Return (X, Y) of the center of cell containing provided text 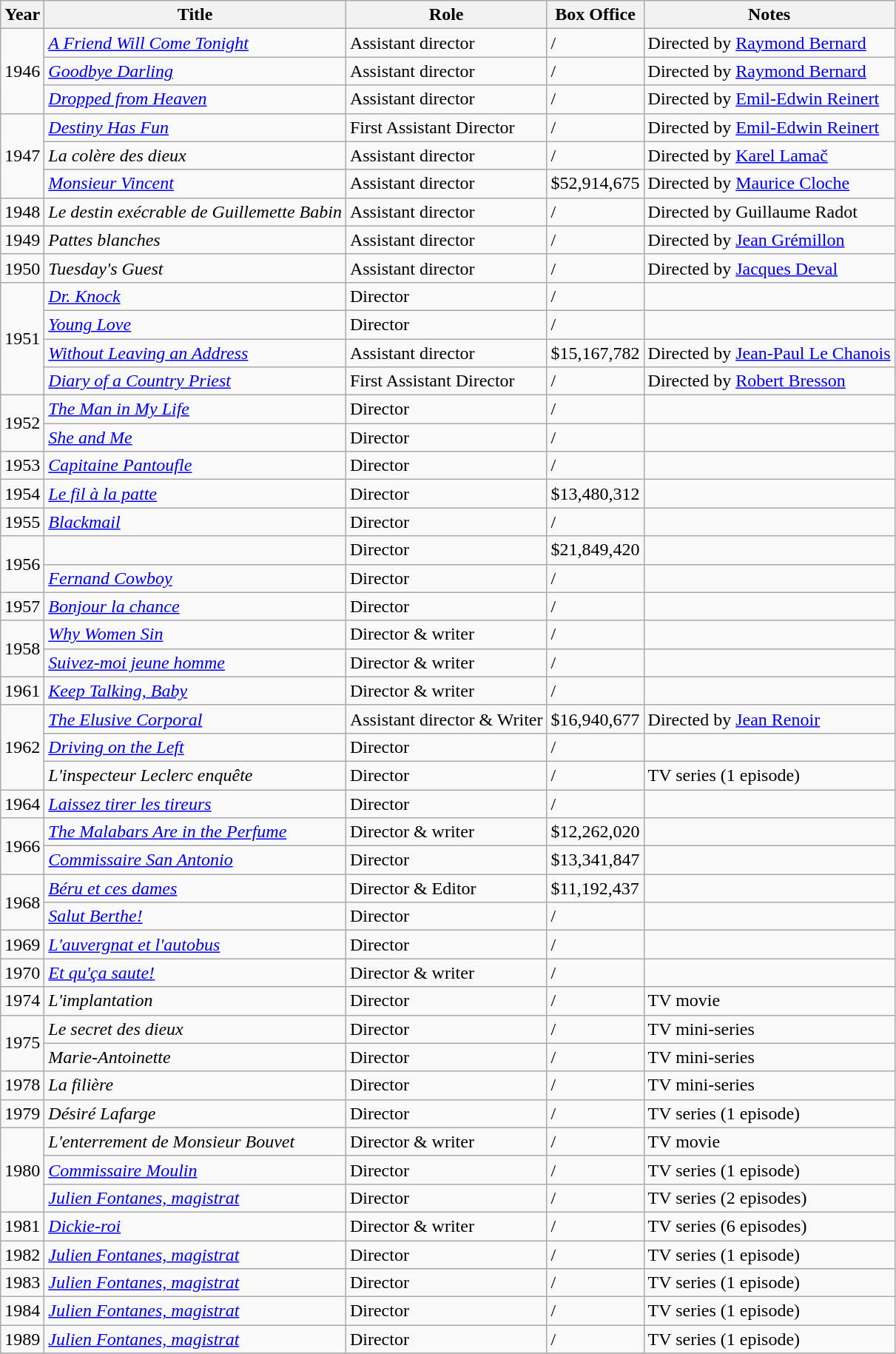
Diary of a Country Priest (195, 381)
Keep Talking, Baby (195, 691)
A Friend Will Come Tonight (195, 43)
L'implantation (195, 1001)
Box Office (595, 15)
$13,480,312 (595, 494)
Role (446, 15)
1951 (22, 338)
Monsieur Vincent (195, 184)
Directed by Karel Lamač (769, 155)
$15,167,782 (595, 353)
Commissaire Moulin (195, 1170)
1952 (22, 423)
Fernand Cowboy (195, 578)
Destiny Has Fun (195, 127)
1946 (22, 71)
1956 (22, 564)
1974 (22, 1001)
L'enterrement de Monsieur Bouvet (195, 1142)
Pattes blanches (195, 240)
Capitaine Pantoufle (195, 466)
1949 (22, 240)
Title (195, 15)
Dickie-roi (195, 1226)
Béru et ces dames (195, 888)
1955 (22, 522)
1958 (22, 648)
Why Women Sin (195, 634)
Without Leaving an Address (195, 353)
1953 (22, 466)
TV series (2 episodes) (769, 1198)
$52,914,675 (595, 184)
1968 (22, 902)
1969 (22, 945)
Directed by Maurice Cloche (769, 184)
Directed by Guillaume Radot (769, 212)
Le fil à la patte (195, 494)
Driving on the Left (195, 747)
1947 (22, 155)
La filière (195, 1085)
Commissaire San Antonio (195, 860)
Bonjour la chance (195, 606)
1950 (22, 268)
Assistant director & Writer (446, 719)
Tuesday's Guest (195, 268)
TV series (6 episodes) (769, 1226)
1975 (22, 1043)
Directed by Jean Grémillon (769, 240)
1983 (22, 1283)
Blackmail (195, 522)
The Malabars Are in the Perfume (195, 832)
Directed by Jean Renoir (769, 719)
Directed by Jean-Paul Le Chanois (769, 353)
1980 (22, 1170)
Dropped from Heaven (195, 99)
Le destin exécrable de Guillemette Babin (195, 212)
She and Me (195, 438)
Et qu'ça saute! (195, 973)
Marie-Antoinette (195, 1057)
$16,940,677 (595, 719)
1948 (22, 212)
1989 (22, 1339)
1954 (22, 494)
1957 (22, 606)
Désiré Lafarge (195, 1113)
1982 (22, 1255)
Le secret des dieux (195, 1029)
1966 (22, 846)
L'auvergnat et l'autobus (195, 945)
Dr. Knock (195, 296)
Directed by Jacques Deval (769, 268)
1961 (22, 691)
$13,341,847 (595, 860)
L'inspecteur Leclerc enquête (195, 775)
Laissez tirer les tireurs (195, 803)
Suivez-moi jeune homme (195, 663)
$21,849,420 (595, 550)
The Man in My Life (195, 409)
$12,262,020 (595, 832)
$11,192,437 (595, 888)
1979 (22, 1113)
Year (22, 15)
1981 (22, 1226)
1978 (22, 1085)
Young Love (195, 324)
Notes (769, 15)
Salut Berthe! (195, 916)
1962 (22, 747)
Directed by Robert Bresson (769, 381)
1964 (22, 803)
La colère des dieux (195, 155)
1984 (22, 1311)
The Elusive Corporal (195, 719)
Director & Editor (446, 888)
Goodbye Darling (195, 71)
1970 (22, 973)
